Pinpoint the cell where the given text exists, returning its (X, Y) midpoint coordinate. 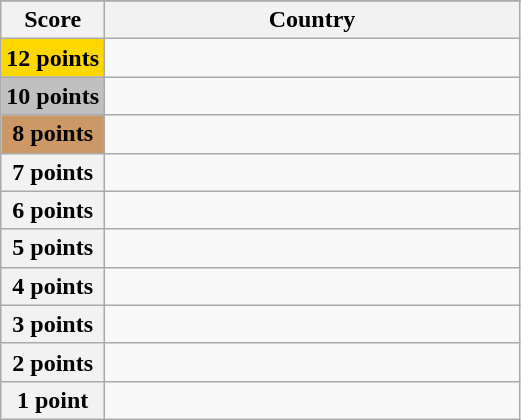
3 points (53, 324)
12 points (53, 58)
2 points (53, 362)
Score (53, 20)
10 points (53, 96)
4 points (53, 286)
7 points (53, 172)
6 points (53, 210)
Country (312, 20)
8 points (53, 134)
1 point (53, 400)
5 points (53, 248)
